Locate the cell with the specified text and output its [x, y] center coordinate. 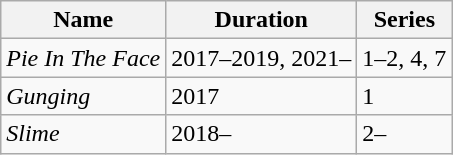
Series [404, 20]
2017–2019, 2021– [262, 58]
1–2, 4, 7 [404, 58]
Pie In The Face [84, 58]
2– [404, 134]
Gunging [84, 96]
Name [84, 20]
2018– [262, 134]
Slime [84, 134]
Duration [262, 20]
1 [404, 96]
2017 [262, 96]
